Search for the cell housing the specified text and yield its (x, y) center coordinate. 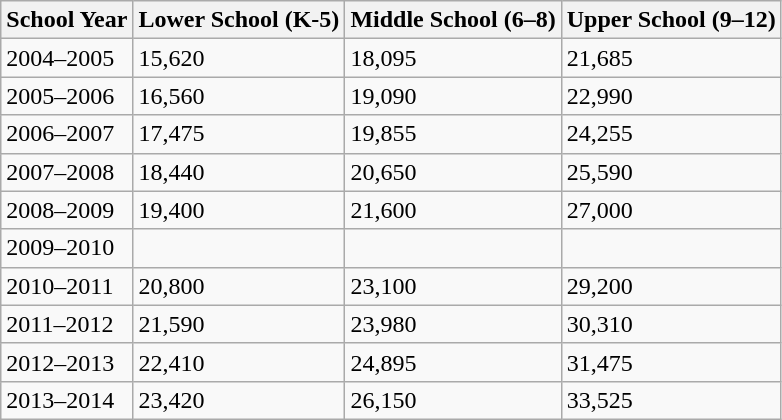
24,895 (453, 362)
2011–2012 (67, 324)
24,255 (671, 134)
15,620 (239, 58)
2009–2010 (67, 248)
26,150 (453, 400)
22,410 (239, 362)
30,310 (671, 324)
2005–2006 (67, 96)
2012–2013 (67, 362)
19,090 (453, 96)
23,420 (239, 400)
33,525 (671, 400)
21,600 (453, 210)
2008–2009 (67, 210)
19,400 (239, 210)
19,855 (453, 134)
22,990 (671, 96)
2004–2005 (67, 58)
2010–2011 (67, 286)
23,980 (453, 324)
2013–2014 (67, 400)
2007–2008 (67, 172)
16,560 (239, 96)
17,475 (239, 134)
25,590 (671, 172)
21,590 (239, 324)
Lower School (K-5) (239, 20)
2006–2007 (67, 134)
18,440 (239, 172)
29,200 (671, 286)
23,100 (453, 286)
18,095 (453, 58)
27,000 (671, 210)
20,650 (453, 172)
Middle School (6–8) (453, 20)
31,475 (671, 362)
Upper School (9–12) (671, 20)
20,800 (239, 286)
21,685 (671, 58)
School Year (67, 20)
